Identify which cell holds the provided text, then report its [x, y] central coordinate. 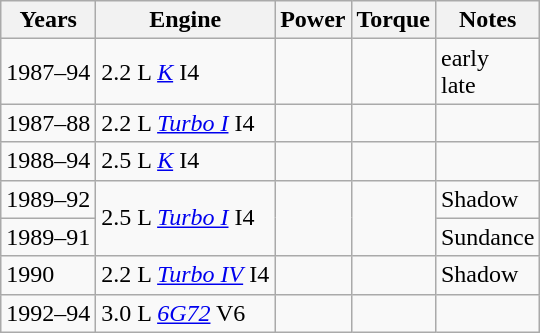
Power [313, 20]
2.2 L K I4 [186, 72]
Notes [487, 20]
earlylate [487, 72]
1992–94 [48, 313]
2.2 L Turbo I I4 [186, 123]
1989–91 [48, 237]
Sundance [487, 237]
Torque [393, 20]
Engine [186, 20]
2.2 L Turbo IV I4 [186, 275]
1987–88 [48, 123]
2.5 L K I4 [186, 161]
1989–92 [48, 199]
Years [48, 20]
1988–94 [48, 161]
2.5 L Turbo I I4 [186, 218]
1987–94 [48, 72]
1990 [48, 275]
3.0 L 6G72 V6 [186, 313]
